From the cell containing the given text, extract its center point as (x, y) coordinate. 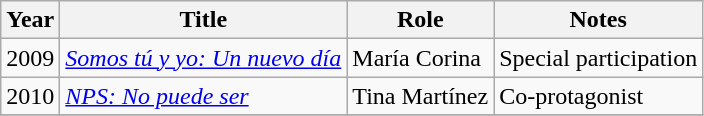
Tina Martínez (420, 96)
Title (204, 20)
Special participation (598, 58)
Notes (598, 20)
NPS: No puede ser (204, 96)
2009 (30, 58)
Co-protagonist (598, 96)
Role (420, 20)
Year (30, 20)
María Corina (420, 58)
2010 (30, 96)
Somos tú y yo: Un nuevo día (204, 58)
